Locate the cell with the specified text and output its (X, Y) center coordinate. 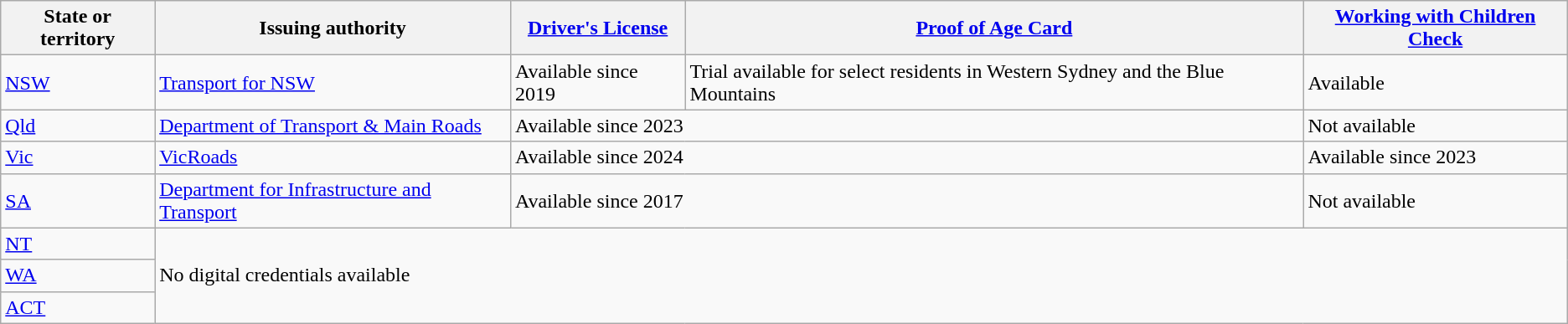
Trial available for select residents in Western Sydney and the Blue Mountains (994, 82)
VicRoads (333, 157)
Qld (78, 126)
Available since 2024 (906, 157)
Available (1436, 82)
WA (78, 275)
Available since 2017 (906, 201)
Issuing authority (333, 28)
ACT (78, 307)
Vic (78, 157)
Working with Children Check (1436, 28)
Department for Infrastructure and Transport (333, 201)
SA (78, 201)
NT (78, 244)
State or territory (78, 28)
Transport for NSW (333, 82)
NSW (78, 82)
Department of Transport & Main Roads (333, 126)
Proof of Age Card (994, 28)
Available since 2019 (598, 82)
No digital credentials available (861, 275)
Driver's License (598, 28)
